Provide the (x, y) coordinate of the cell's center where the given text is located.  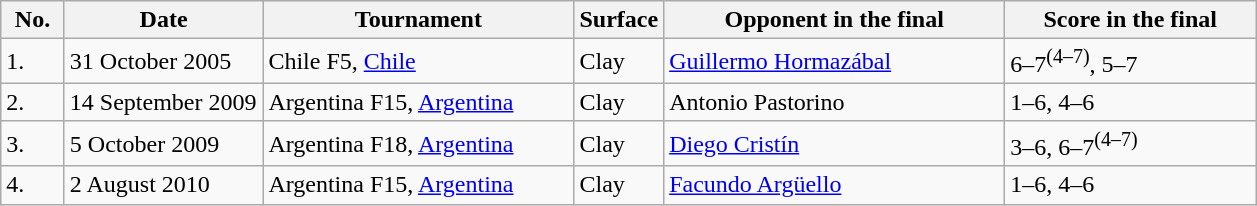
1. (33, 62)
Argentina F18, Argentina (418, 144)
Guillermo Hormazábal (834, 62)
4. (33, 185)
Surface (619, 20)
2. (33, 102)
Chile F5, Chile (418, 62)
Diego Cristín (834, 144)
6–7(4–7), 5–7 (1130, 62)
Date (164, 20)
Facundo Argüello (834, 185)
Score in the final (1130, 20)
5 October 2009 (164, 144)
3–6, 6–7(4–7) (1130, 144)
No. (33, 20)
2 August 2010 (164, 185)
Antonio Pastorino (834, 102)
3. (33, 144)
Tournament (418, 20)
14 September 2009 (164, 102)
Opponent in the final (834, 20)
31 October 2005 (164, 62)
